Provide the [x, y] coordinate of the cell's center where the given text is located.  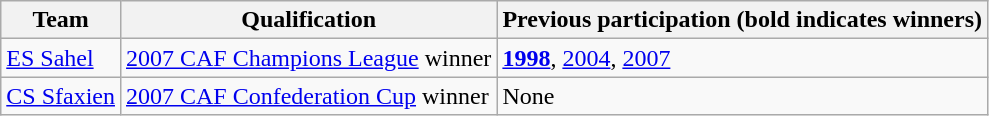
1998, 2004, 2007 [742, 58]
Team [61, 20]
2007 CAF Champions League winner [308, 58]
ES Sahel [61, 58]
Previous participation (bold indicates winners) [742, 20]
2007 CAF Confederation Cup winner [308, 96]
Qualification [308, 20]
None [742, 96]
CS Sfaxien [61, 96]
